From the cell containing the given text, extract its center point as [X, Y] coordinate. 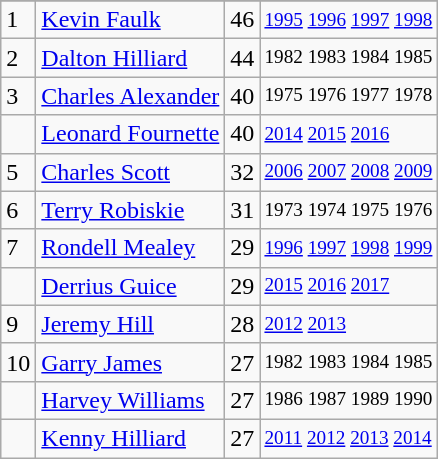
7 [18, 248]
Jeremy Hill [130, 324]
Garry James [130, 362]
2 [18, 58]
Kenny Hilliard [130, 438]
Rondell Mealey [130, 248]
2014 2015 2016 [348, 134]
Kevin Faulk [130, 20]
3 [18, 96]
2015 2016 2017 [348, 286]
1975 1976 1977 1978 [348, 96]
1996 1997 1998 1999 [348, 248]
9 [18, 324]
1986 1987 1989 1990 [348, 400]
31 [242, 210]
Terry Robiskie [130, 210]
10 [18, 362]
28 [242, 324]
2011 2012 2013 2014 [348, 438]
44 [242, 58]
Dalton Hilliard [130, 58]
Charles Alexander [130, 96]
Harvey Williams [130, 400]
Derrius Guice [130, 286]
Leonard Fournette [130, 134]
1973 1974 1975 1976 [348, 210]
1 [18, 20]
1995 1996 1997 1998 [348, 20]
2006 2007 2008 2009 [348, 172]
2012 2013 [348, 324]
5 [18, 172]
32 [242, 172]
6 [18, 210]
46 [242, 20]
Charles Scott [130, 172]
